Search for the cell housing the specified text and yield its [X, Y] center coordinate. 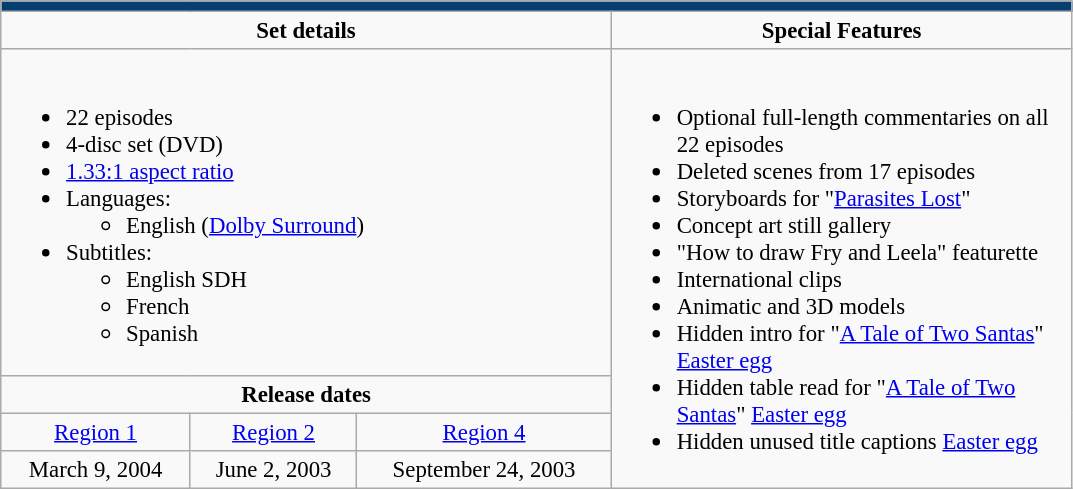
June 2, 2003 [273, 469]
Region 4 [484, 432]
Set details [306, 31]
22 episodes4-disc set (DVD)1.33:1 aspect ratioLanguages:English (Dolby Surround)Subtitles:English SDHFrenchSpanish [306, 212]
Special Features [842, 31]
March 9, 2004 [96, 469]
Release dates [306, 394]
September 24, 2003 [484, 469]
Region 2 [273, 432]
Region 1 [96, 432]
